Output the (x, y) coordinate of the center of the cell containing the given text.  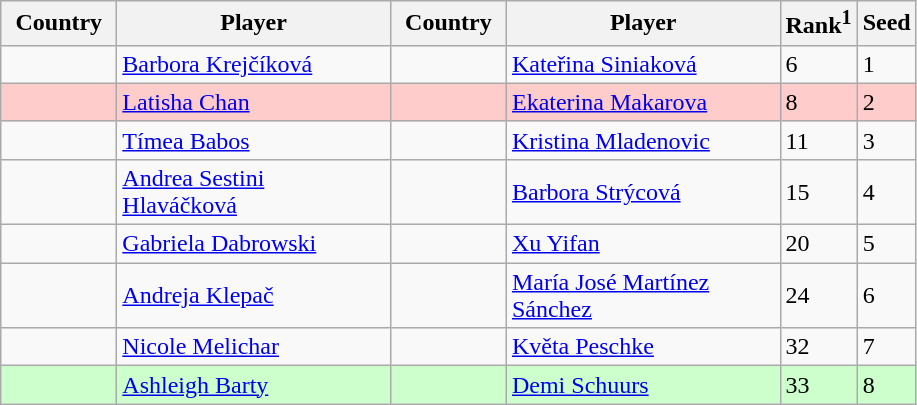
11 (818, 140)
María José Martínez Sánchez (643, 296)
1 (886, 64)
Ashleigh Barty (254, 385)
3 (886, 140)
Rank1 (818, 24)
Kateřina Siniaková (643, 64)
20 (818, 244)
Andreja Klepač (254, 296)
Barbora Krejčíková (254, 64)
7 (886, 347)
15 (818, 192)
2 (886, 102)
4 (886, 192)
33 (818, 385)
Xu Yifan (643, 244)
Nicole Melichar (254, 347)
Tímea Babos (254, 140)
Kristina Mladenovic (643, 140)
Gabriela Dabrowski (254, 244)
32 (818, 347)
Květa Peschke (643, 347)
Barbora Strýcová (643, 192)
Latisha Chan (254, 102)
Seed (886, 24)
Andrea Sestini Hlaváčková (254, 192)
5 (886, 244)
Ekaterina Makarova (643, 102)
Demi Schuurs (643, 385)
24 (818, 296)
